Output the (x, y) coordinate of the center of the cell containing the given text.  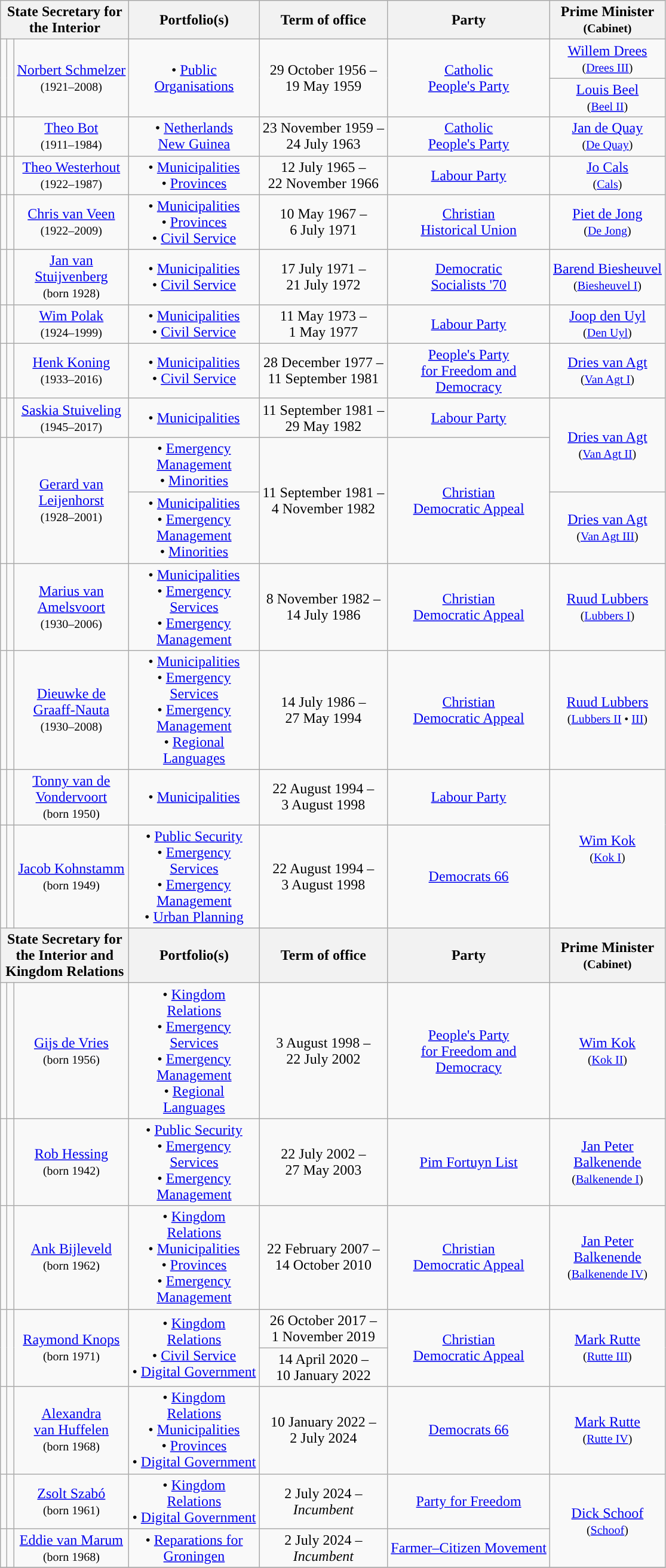
Jan van Stuijvenberg (born 1928) (72, 277)
Dieuwke de Graaff-Nauta (1930–2008) (72, 710)
14 April 2020 – 10 January 2022 (324, 1367)
Chris van Veen (1922–2009) (72, 222)
12 July 1965 – 22 November 1966 (324, 175)
Jacob Kohnstamm (born 1949) (72, 876)
• Kingdom Relations • Municipalities • Provinces • Digital Government (194, 1430)
Marius van Amelsvoort (1930–2006) (72, 607)
3 August 1998 – 22 July 2002 (324, 1051)
Jan Peter Balkenende (Balkenende I) (607, 1162)
22 July 2002 – 27 May 2003 (324, 1162)
Tonny van de Vondervoort (born 1950) (72, 797)
10 January 2022 – 2 July 2024 (324, 1430)
Party for Freedom (469, 1501)
Raymond Knops (born 1971) (72, 1348)
• Public Organisations (194, 78)
Wim Polak (1924–1999) (72, 324)
Louis Beel (Beel II) (607, 98)
• Kingdom Relations • Digital Government (194, 1501)
Dick Schoof (Schoof) (607, 1521)
26 October 2017 – 1 November 2019 (324, 1329)
10 May 1967 – 6 July 1971 (324, 222)
Ruud Lubbers (Lubbers II • III) (607, 710)
11 May 1973 – 1 May 1977 (324, 324)
14 July 1986 – 27 May 1994 (324, 710)
Wim Kok (Kok II) (607, 1051)
• Netherlands New Guinea (194, 136)
Joop den Uyl (Den Uyl) (607, 324)
Eddie van Marum (born 1968) (72, 1548)
Willem Drees (Drees III) (607, 58)
8 November 1982 – 14 July 1986 (324, 607)
22 February 2007 – 14 October 2010 (324, 1257)
11 September 1981 – 29 May 1982 (324, 418)
23 November 1959 – 24 July 1963 (324, 136)
Mark Rutte (Rutte III) (607, 1348)
• Kingdom Relations • Emergency Services • Emergency Management • Regional Languages (194, 1051)
Rob Hessing (born 1942) (72, 1162)
Henk Koning (1933–2016) (72, 371)
Ank Bijleveld (born 1962) (72, 1257)
• Municipalities • Emergency Management • Minorities (194, 528)
Barend Biesheuvel (Biesheuvel I) (607, 277)
• Municipalities • Emergency Services • Emergency Management • Regional Languages (194, 710)
Alexandra van Huffelen (born 1968) (72, 1430)
29 October 1956 – 19 May 1959 (324, 78)
Gijs de Vries (born 1956) (72, 1051)
Saskia Stuiveling (1945–2017) (72, 418)
Piet de Jong (De Jong) (607, 222)
Theo Bot (1911–1984) (72, 136)
State Secretary for the Interior and Kingdom Relations (65, 956)
• Reparations for Groningen (194, 1548)
Democratic Socialists '70 (469, 277)
Mark Rutte (Rutte IV) (607, 1430)
28 December 1977 – 11 September 1981 (324, 371)
Jan de Quay (De Quay) (607, 136)
Wim Kok (Kok I) (607, 849)
• Kingdom Relations • Civil Service • Digital Government (194, 1348)
11 September 1981 – 4 November 1982 (324, 500)
• Municipalities • Emergency Services • Emergency Management (194, 607)
Dries van Agt (Van Agt II) (607, 445)
Norbert Schmelzer (1921–2008) (72, 78)
Pim Fortuyn List (469, 1162)
Jan Peter Balkenende (Balkenende IV) (607, 1257)
• Kingdom Relations • Municipalities • Provinces • Emergency Management (194, 1257)
Dries van Agt (Van Agt I) (607, 371)
• Public Security • Emergency Services • Emergency Management • Urban Planning (194, 876)
Zsolt Szabó (born 1961) (72, 1501)
Theo Westerhout (1922–1987) (72, 175)
• Public Security • Emergency Services • Emergency Management (194, 1162)
• Municipalities • Provinces (194, 175)
State Secretary for the Interior (65, 20)
Farmer–Citizen Movement (469, 1548)
• Emergency Management • Minorities (194, 464)
Ruud Lubbers (Lubbers I) (607, 607)
Gerard van Leijenhorst (1928–2001) (72, 500)
Jo Cals (Cals) (607, 175)
Dries van Agt (Van Agt III) (607, 528)
Christian Historical Union (469, 222)
• Municipalities • Provinces • Civil Service (194, 222)
17 July 1971 – 21 July 1972 (324, 277)
